For the text-containing cell, return its midpoint in [x, y] coordinate format. 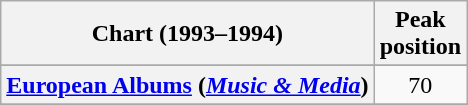
European Albums (Music & Media) [188, 85]
70 [420, 85]
Peakposition [420, 34]
Chart (1993–1994) [188, 34]
